Provide the (x, y) coordinate of the cell's center where the given text is located.  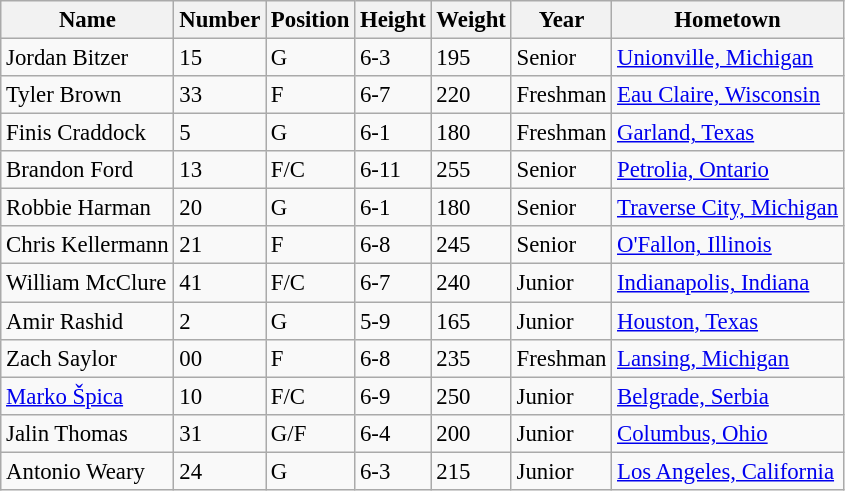
Marko Špica (88, 396)
240 (471, 283)
245 (471, 245)
Tyler Brown (88, 95)
6-9 (393, 396)
Position (310, 20)
Eau Claire, Wisconsin (728, 95)
235 (471, 358)
255 (471, 170)
5-9 (393, 321)
Petrolia, Ontario (728, 170)
G/F (310, 433)
250 (471, 396)
Chris Kellermann (88, 245)
220 (471, 95)
William McClure (88, 283)
Garland, Texas (728, 133)
O'Fallon, Illinois (728, 245)
Zach Saylor (88, 358)
2 (220, 321)
Robbie Harman (88, 208)
00 (220, 358)
15 (220, 58)
Name (88, 20)
20 (220, 208)
165 (471, 321)
Antonio Weary (88, 471)
Hometown (728, 20)
24 (220, 471)
41 (220, 283)
10 (220, 396)
215 (471, 471)
Weight (471, 20)
Houston, Texas (728, 321)
Brandon Ford (88, 170)
Height (393, 20)
Lansing, Michigan (728, 358)
Amir Rashid (88, 321)
5 (220, 133)
200 (471, 433)
21 (220, 245)
Year (561, 20)
Jordan Bitzer (88, 58)
6-11 (393, 170)
Jalin Thomas (88, 433)
Indianapolis, Indiana (728, 283)
195 (471, 58)
Finis Craddock (88, 133)
13 (220, 170)
Los Angeles, California (728, 471)
Columbus, Ohio (728, 433)
Number (220, 20)
6-4 (393, 433)
Unionville, Michigan (728, 58)
Traverse City, Michigan (728, 208)
33 (220, 95)
31 (220, 433)
Belgrade, Serbia (728, 396)
